Locate the cell with the specified text and output its (x, y) center coordinate. 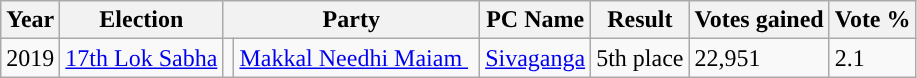
Vote % (872, 20)
Year (30, 20)
Sivaganga (536, 58)
Makkal Needhi Maiam (357, 58)
PC Name (536, 20)
Election (142, 20)
Votes gained (759, 20)
Result (640, 20)
22,951 (759, 58)
2.1 (872, 58)
17th Lok Sabha (142, 58)
5th place (640, 58)
Party (352, 20)
2019 (30, 58)
